Locate the cell with the specified text and output its [x, y] center coordinate. 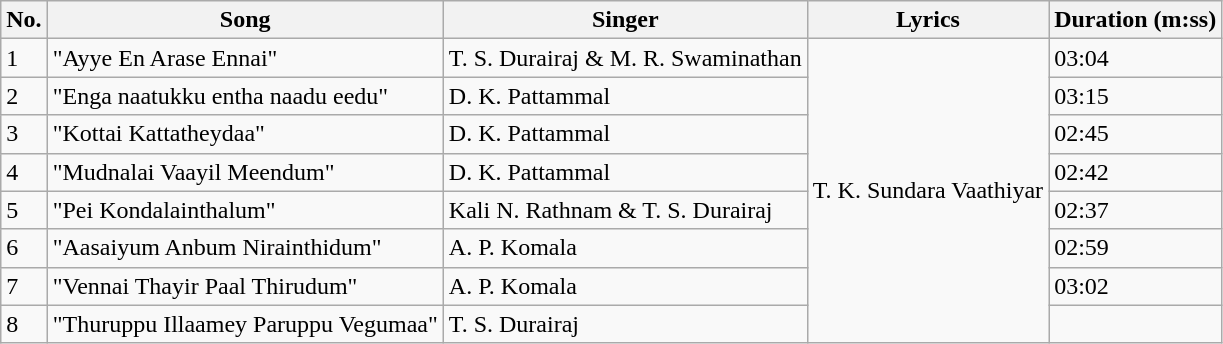
"Thuruppu Illaamey Paruppu Vegumaa" [245, 324]
5 [24, 210]
02:59 [1136, 248]
7 [24, 286]
8 [24, 324]
"Vennai Thayir Paal Thirudum" [245, 286]
"Enga naatukku entha naadu eedu" [245, 96]
"Pei Kondalainthalum" [245, 210]
Lyrics [928, 20]
02:45 [1136, 134]
02:42 [1136, 172]
Song [245, 20]
T. K. Sundara Vaathiyar [928, 191]
02:37 [1136, 210]
03:15 [1136, 96]
"Kottai Kattatheydaa" [245, 134]
"Mudnalai Vaayil Meendum" [245, 172]
1 [24, 58]
No. [24, 20]
03:02 [1136, 286]
4 [24, 172]
3 [24, 134]
Kali N. Rathnam & T. S. Durairaj [625, 210]
Duration (m:ss) [1136, 20]
03:04 [1136, 58]
T. S. Durairaj & M. R. Swaminathan [625, 58]
6 [24, 248]
"Aasaiyum Anbum Nirainthidum" [245, 248]
Singer [625, 20]
T. S. Durairaj [625, 324]
"Ayye En Arase Ennai" [245, 58]
2 [24, 96]
